Return (X, Y) of the center of cell containing provided text 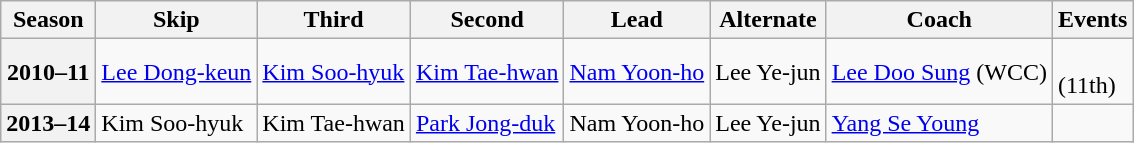
Third (334, 20)
Lee Doo Sung (WCC) (939, 72)
Lee Dong-keun (176, 72)
Skip (176, 20)
Season (48, 20)
Events (1092, 20)
Second (487, 20)
Coach (939, 20)
(11th) (1092, 72)
Yang Se Young (939, 123)
2010–11 (48, 72)
Park Jong-duk (487, 123)
2013–14 (48, 123)
Lead (637, 20)
Alternate (768, 20)
